Capture the cell that displays the provided text and extract its [x, y] central coordinate. 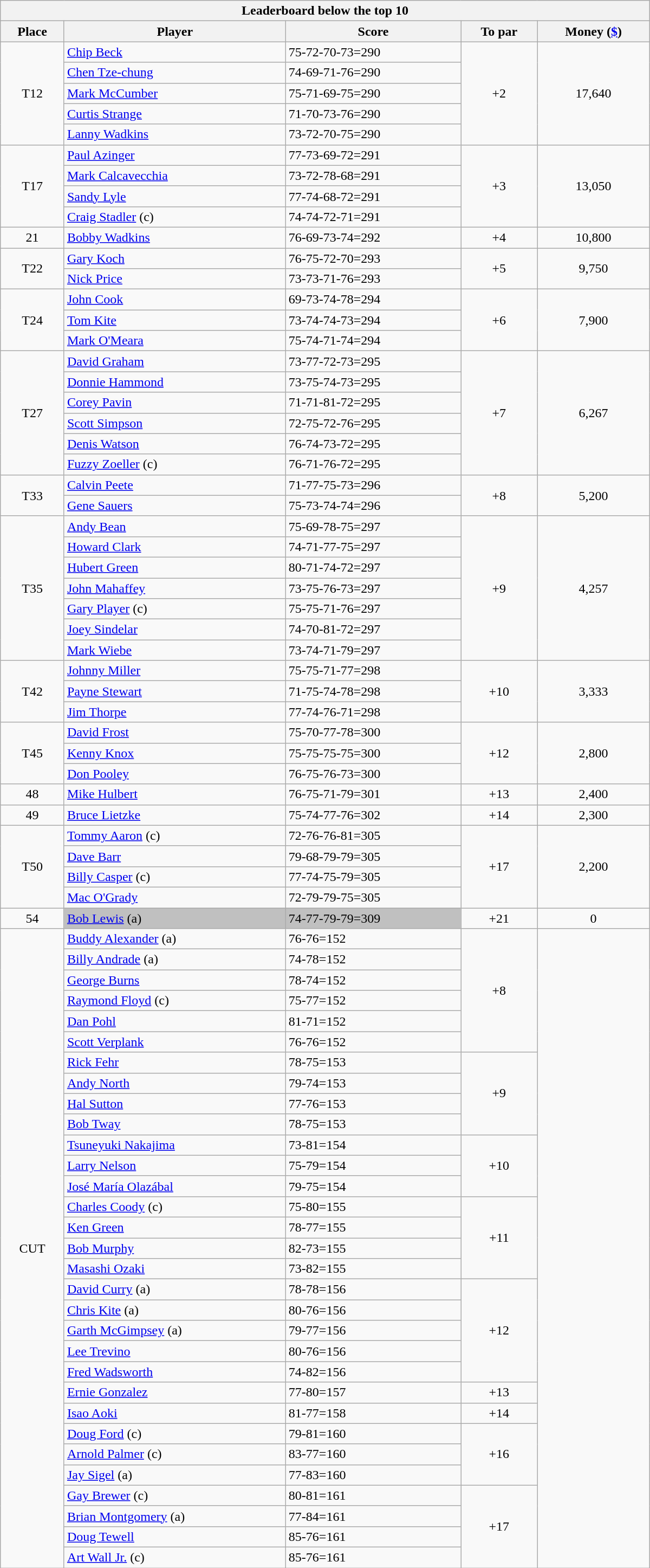
Bob Murphy [174, 1248]
13,050 [594, 186]
17,640 [594, 93]
49 [32, 815]
77-74-76-71=298 [373, 712]
9,750 [594, 269]
Scott Verplank [174, 1042]
Doug Ford (c) [174, 1434]
73-72-70-75=290 [373, 134]
Billy Casper (c) [174, 877]
+16 [499, 1454]
Curtis Strange [174, 114]
Mark McCumber [174, 93]
Bobby Wadkins [174, 237]
Gene Sauers [174, 506]
74-70-81-72=297 [373, 630]
76-69-73-74=292 [373, 237]
Charles Coody (c) [174, 1207]
Mike Hulbert [174, 794]
74-69-71-76=290 [373, 73]
Art Wall Jr. (c) [174, 1557]
77-74-68-72=291 [373, 196]
Ernie Gonzalez [174, 1392]
73-75-76-73=297 [373, 588]
2,300 [594, 815]
Masashi Ozaki [174, 1269]
3,333 [594, 691]
Tommy Aaron (c) [174, 835]
Doug Tewell [174, 1537]
75-80=155 [373, 1207]
75-69-78-75=297 [373, 526]
79-81=160 [373, 1434]
Calvin Peete [174, 485]
2,200 [594, 866]
81-71=152 [373, 1021]
54 [32, 918]
Kenny Knox [174, 753]
+2 [499, 93]
77-80=157 [373, 1392]
80-71-74-72=297 [373, 567]
80-81=161 [373, 1495]
Score [373, 31]
Tsuneyuki Nakajima [174, 1145]
John Mahaffey [174, 588]
Lanny Wadkins [174, 134]
T27 [32, 413]
74-71-77-75=297 [373, 547]
76-75-76-73=300 [373, 774]
David Graham [174, 361]
Arnold Palmer (c) [174, 1454]
T35 [32, 588]
78-74=152 [373, 980]
Paul Azinger [174, 155]
Johnny Miller [174, 671]
75-75-71-77=298 [373, 671]
Leaderboard below the top 10 [325, 11]
78-77=155 [373, 1227]
Lee Trevino [174, 1351]
T17 [32, 186]
Gary Koch [174, 258]
Corey Pavin [174, 403]
+7 [499, 413]
77-76=153 [373, 1104]
Chip Beck [174, 52]
75-75-75-75=300 [373, 753]
77-83=160 [373, 1475]
74-77-79-79=309 [373, 918]
6,267 [594, 413]
David Curry (a) [174, 1290]
83-77=160 [373, 1454]
Raymond Floyd (c) [174, 1001]
Mark Wiebe [174, 650]
T50 [32, 866]
73-74-71-79=297 [373, 650]
+11 [499, 1237]
2,400 [594, 794]
Bruce Lietzke [174, 815]
T42 [32, 691]
75-79=154 [373, 1165]
2,800 [594, 753]
Scott Simpson [174, 423]
Fuzzy Zoeller (c) [174, 464]
72-79-79-75=305 [373, 897]
To par [499, 31]
Tom Kite [174, 320]
Larry Nelson [174, 1165]
79-75=154 [373, 1186]
Chen Tze-chung [174, 73]
Don Pooley [174, 774]
Mac O'Grady [174, 897]
Craig Stadler (c) [174, 217]
73-72-78-68=291 [373, 176]
+4 [499, 237]
74-74-72-71=291 [373, 217]
75-71-69-75=290 [373, 93]
76-74-73-72=295 [373, 444]
4,257 [594, 588]
81-77=158 [373, 1413]
78-78=156 [373, 1290]
73-82=155 [373, 1269]
79-74=153 [373, 1083]
Chris Kite (a) [174, 1310]
75-74-71-74=294 [373, 341]
Dan Pohl [174, 1021]
73-77-72-73=295 [373, 361]
75-75-71-76=297 [373, 609]
George Burns [174, 980]
Billy Andrade (a) [174, 960]
77-74-75-79=305 [373, 877]
75-74-77-76=302 [373, 815]
74-82=156 [373, 1372]
Buddy Alexander (a) [174, 939]
David Frost [174, 733]
5,200 [594, 495]
69-73-74-78=294 [373, 300]
T45 [32, 753]
71-77-75-73=296 [373, 485]
Money ($) [594, 31]
75-70-77-78=300 [373, 733]
Place [32, 31]
76-75-72-70=293 [373, 258]
Gary Player (c) [174, 609]
75-77=152 [373, 1001]
79-77=156 [373, 1331]
Howard Clark [174, 547]
Andy Bean [174, 526]
Mark Calcavecchia [174, 176]
Rick Fehr [174, 1062]
Hal Sutton [174, 1104]
75-73-74-74=296 [373, 506]
Nick Price [174, 279]
0 [594, 918]
Mark O'Meara [174, 341]
+21 [499, 918]
73-81=154 [373, 1145]
Joey Sindelar [174, 630]
82-73=155 [373, 1248]
Brian Montgomery (a) [174, 1516]
John Cook [174, 300]
José María Olazábal [174, 1186]
T12 [32, 93]
Andy North [174, 1083]
76-75-71-79=301 [373, 794]
73-75-74-73=295 [373, 382]
77-84=161 [373, 1516]
7,900 [594, 320]
Dave Barr [174, 856]
Player [174, 31]
T24 [32, 320]
Jay Sigel (a) [174, 1475]
76-71-76-72=295 [373, 464]
71-71-81-72=295 [373, 403]
Denis Watson [174, 444]
+6 [499, 320]
73-73-71-76=293 [373, 279]
Gay Brewer (c) [174, 1495]
Sandy Lyle [174, 196]
72-76-76-81=305 [373, 835]
T33 [32, 495]
48 [32, 794]
74-78=152 [373, 960]
Bob Lewis (a) [174, 918]
Fred Wadsworth [174, 1372]
71-75-74-78=298 [373, 691]
10,800 [594, 237]
77-73-69-72=291 [373, 155]
+3 [499, 186]
Jim Thorpe [174, 712]
Garth McGimpsey (a) [174, 1331]
79-68-79-79=305 [373, 856]
Donnie Hammond [174, 382]
+5 [499, 269]
21 [32, 237]
72-75-72-76=295 [373, 423]
Hubert Green [174, 567]
Ken Green [174, 1227]
73-74-74-73=294 [373, 320]
Isao Aoki [174, 1413]
Bob Tway [174, 1124]
CUT [32, 1248]
71-70-73-76=290 [373, 114]
T22 [32, 269]
Payne Stewart [174, 691]
75-72-70-73=290 [373, 52]
